Detect which cell encompasses the target text, then output its [x, y] center coordinate. 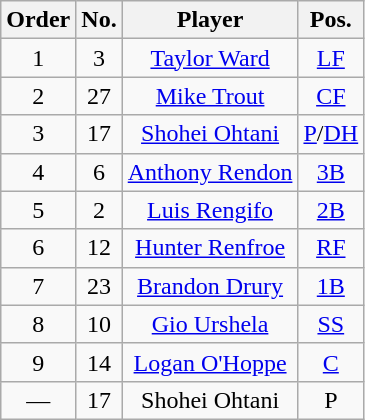
Anthony Rendon [210, 172]
9 [38, 362]
RF [331, 248]
Brandon Drury [210, 286]
— [38, 400]
Logan O'Hoppe [210, 362]
8 [38, 324]
10 [99, 324]
LF [331, 58]
7 [38, 286]
1 [38, 58]
Gio Urshela [210, 324]
P [331, 400]
C [331, 362]
Hunter Renfroe [210, 248]
P/DH [331, 134]
Luis Rengifo [210, 210]
12 [99, 248]
Mike Trout [210, 96]
Pos. [331, 20]
Taylor Ward [210, 58]
SS [331, 324]
2B [331, 210]
27 [99, 96]
No. [99, 20]
14 [99, 362]
5 [38, 210]
23 [99, 286]
CF [331, 96]
1B [331, 286]
Order [38, 20]
Player [210, 20]
4 [38, 172]
3B [331, 172]
